Extract the (x, y) coordinate from the center of the cell holding the provided text.  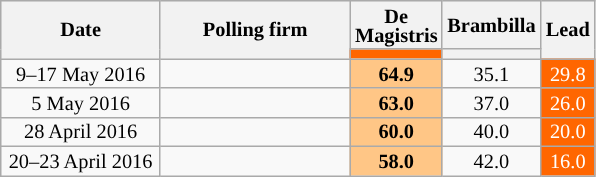
5 May 2016 (81, 102)
26.0 (568, 102)
Lead (568, 29)
Brambilla (491, 24)
16.0 (568, 160)
9–17 May 2016 (81, 74)
De Magistris (396, 24)
28 April 2016 (81, 132)
63.0 (396, 102)
29.8 (568, 74)
37.0 (491, 102)
Polling firm (255, 29)
42.0 (491, 160)
60.0 (396, 132)
Date (81, 29)
20–23 April 2016 (81, 160)
40.0 (491, 132)
58.0 (396, 160)
64.9 (396, 74)
35.1 (491, 74)
20.0 (568, 132)
